Output the (x, y) coordinate of the center of the cell containing the given text.  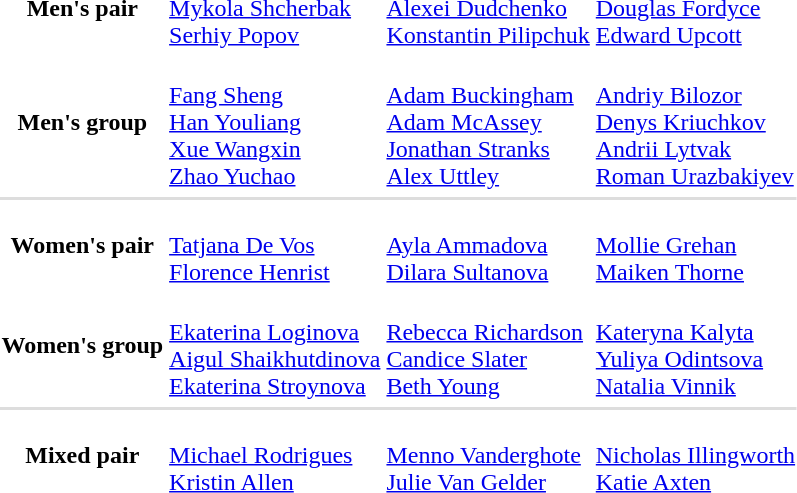
Mollie GrehanMaiken Thorne (695, 245)
Women's pair (82, 245)
Fang ShengHan YouliangXue WangxinZhao Yuchao (275, 122)
Tatjana De VosFlorence Henrist (275, 245)
Rebecca RichardsonCandice SlaterBeth Young (488, 346)
Ekaterina LoginovaAigul ShaikhutdinovaEkaterina Stroynova (275, 346)
Kateryna KalytaYuliya OdintsovaNatalia Vinnik (695, 346)
Adam BuckinghamAdam McAsseyJonathan StranksAlex Uttley (488, 122)
Andriy BilozorDenys KriuchkovAndrii LytvakRoman Urazbakiyev (695, 122)
Men's group (82, 122)
Ayla AmmadovaDilara Sultanova (488, 245)
Women's group (82, 346)
